Provide the [x, y] coordinate of the cell's center where the given text is located.  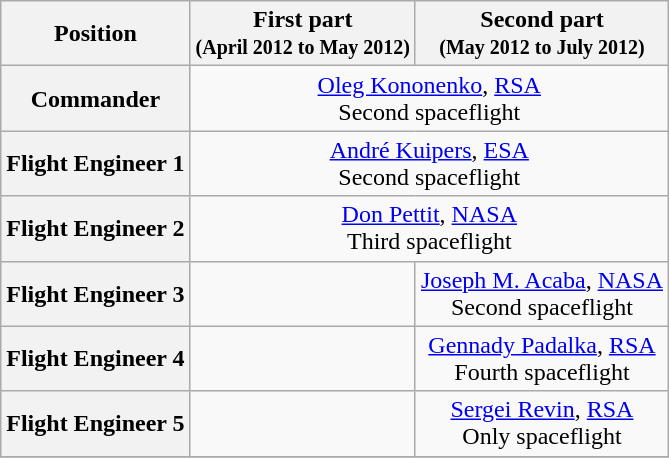
Flight Engineer 2 [96, 228]
Sergei Revin, RSAOnly spaceflight [542, 424]
Don Pettit, NASAThird spaceflight [429, 228]
Joseph M. Acaba, NASASecond spaceflight [542, 294]
First part(April 2012 to May 2012) [302, 34]
Gennady Padalka, RSAFourth spaceflight [542, 358]
André Kuipers, ESASecond spaceflight [429, 164]
Second part(May 2012 to July 2012) [542, 34]
Position [96, 34]
Flight Engineer 1 [96, 164]
Flight Engineer 4 [96, 358]
Flight Engineer 3 [96, 294]
Commander [96, 98]
Flight Engineer 5 [96, 424]
Oleg Kononenko, RSASecond spaceflight [429, 98]
